Search for the cell housing the specified text and yield its (x, y) center coordinate. 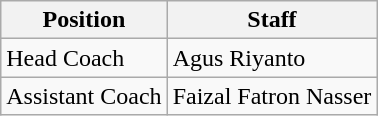
Faizal Fatron Nasser (272, 96)
Head Coach (84, 58)
Staff (272, 20)
Position (84, 20)
Agus Riyanto (272, 58)
Assistant Coach (84, 96)
